Provide the (X, Y) coordinate of the cell's center where the given text is located.  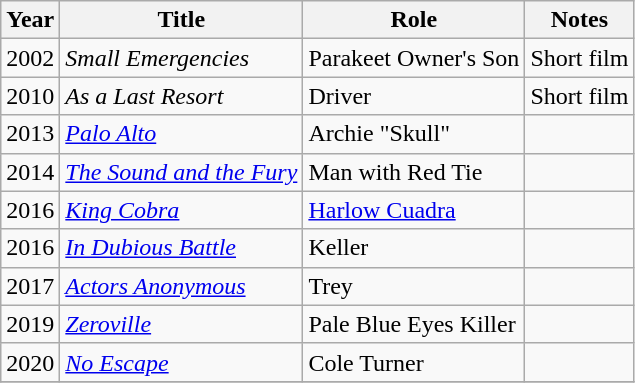
Title (182, 20)
2019 (30, 324)
Driver (414, 96)
Actors Anonymous (182, 286)
Pale Blue Eyes Killer (414, 324)
2002 (30, 58)
Keller (414, 248)
No Escape (182, 362)
Palo Alto (182, 134)
Archie "Skull" (414, 134)
As a Last Resort (182, 96)
2017 (30, 286)
Trey (414, 286)
The Sound and the Fury (182, 172)
Role (414, 20)
In Dubious Battle (182, 248)
Harlow Cuadra (414, 210)
Cole Turner (414, 362)
Small Emergencies (182, 58)
2010 (30, 96)
Parakeet Owner's Son (414, 58)
2013 (30, 134)
King Cobra (182, 210)
2020 (30, 362)
Year (30, 20)
Notes (580, 20)
Zeroville (182, 324)
2014 (30, 172)
Man with Red Tie (414, 172)
